Pinpoint the cell where the given text exists, returning its (x, y) midpoint coordinate. 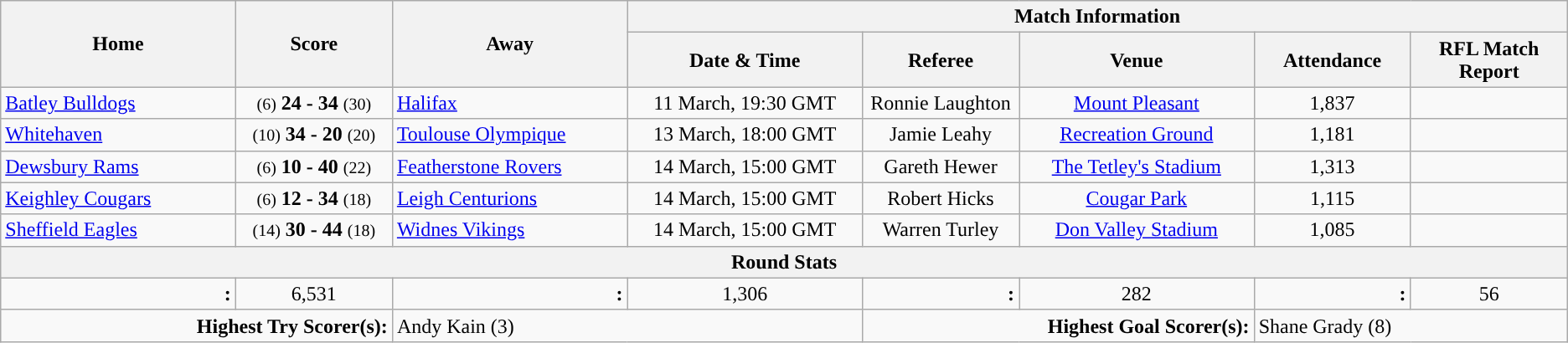
11 March, 19:30 GMT (745, 103)
13 March, 18:00 GMT (745, 135)
(6) 10 - 40 (22) (313, 166)
Sheffield Eagles (119, 230)
(14) 30 - 44 (18) (313, 230)
1,313 (1332, 166)
The Tetley's Stadium (1137, 166)
56 (1489, 294)
Leigh Centurions (509, 198)
Gareth Hewer (940, 166)
Highest Goal Scorer(s): (1058, 325)
Toulouse Olympique (509, 135)
1,837 (1332, 103)
Away (509, 44)
Keighley Cougars (119, 198)
Venue (1137, 60)
RFL Match Report (1489, 60)
Ronnie Laughton (940, 103)
Whitehaven (119, 135)
Warren Turley (940, 230)
Attendance (1332, 60)
Highest Try Scorer(s): (197, 325)
282 (1137, 294)
1,085 (1332, 230)
Date & Time (745, 60)
Widnes Vikings (509, 230)
Recreation Ground (1137, 135)
(10) 34 - 20 (20) (313, 135)
1,306 (745, 294)
Cougar Park (1137, 198)
Robert Hicks (940, 198)
Featherstone Rovers (509, 166)
Mount Pleasant (1137, 103)
(6) 24 - 34 (30) (313, 103)
Andy Kain (3) (627, 325)
Don Valley Stadium (1137, 230)
Referee (940, 60)
Shane Grady (8) (1411, 325)
Round Stats (784, 262)
Dewsbury Rams (119, 166)
Home (119, 44)
1,115 (1332, 198)
(6) 12 - 34 (18) (313, 198)
1,181 (1332, 135)
Score (313, 44)
Batley Bulldogs (119, 103)
6,531 (313, 294)
Jamie Leahy (940, 135)
Halifax (509, 103)
Match Information (1097, 17)
